Return the [x, y] coordinate for the center point of the cell that contains the specified text.  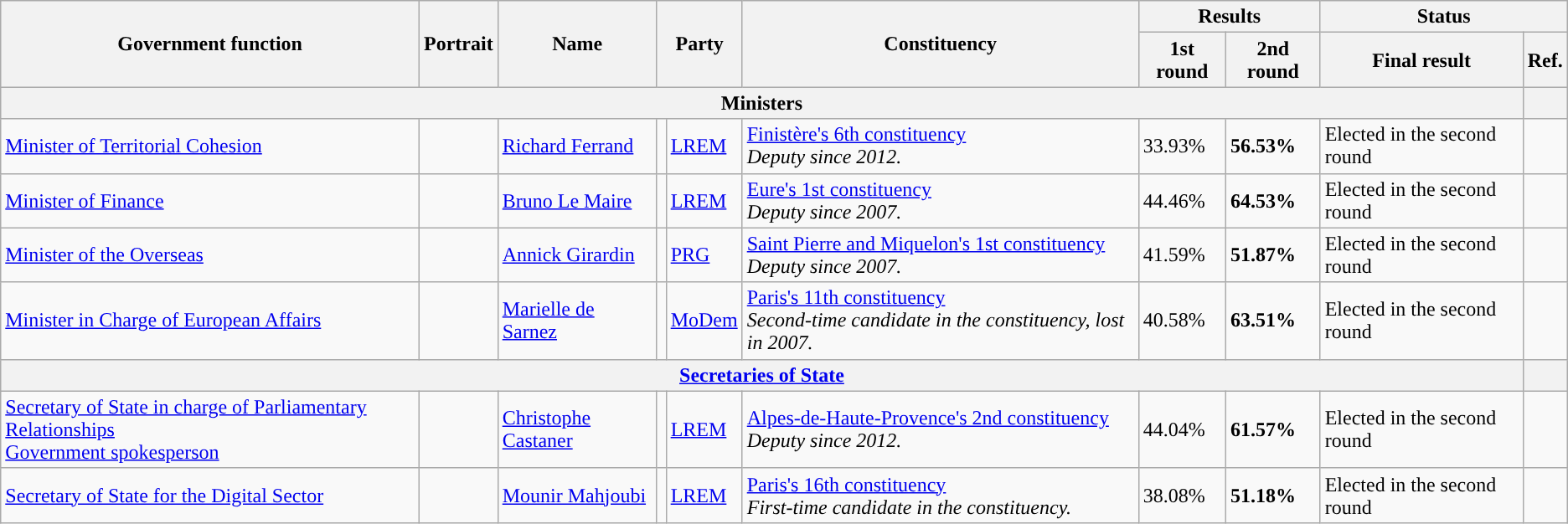
Party [699, 44]
Saint Pierre and Miquelon's 1st constituencyDeputy since 2007. [940, 254]
41.59% [1182, 254]
Secretary of State in charge of Parliamentary RelationshipsGovernment spokesperson [210, 429]
Results [1230, 17]
44.46% [1182, 201]
Richard Ferrand [577, 146]
Alpes-de-Haute-Provence's 2nd constituencyDeputy since 2012. [940, 429]
Minister of Finance [210, 201]
Marielle de Sarnez [577, 321]
Portrait [459, 44]
PRG [704, 254]
1st round [1182, 60]
Government function [210, 44]
Status [1444, 17]
2nd round [1273, 60]
33.93% [1182, 146]
Paris's 16th constituencyFirst-time candidate in the constituency. [940, 496]
51.87% [1273, 254]
Minister of the Overseas [210, 254]
Mounir Mahjoubi [577, 496]
Annick Girardin [577, 254]
40.58% [1182, 321]
Final result [1421, 60]
44.04% [1182, 429]
Eure's 1st constituencyDeputy since 2007. [940, 201]
Paris's 11th constituencySecond-time candidate in the constituency, lost in 2007. [940, 321]
Finistère's 6th constituencyDeputy since 2012. [940, 146]
Minister of Territorial Cohesion [210, 146]
51.18% [1273, 496]
64.53% [1273, 201]
Bruno Le Maire [577, 201]
Christophe Castaner [577, 429]
Secretary of State for the Digital Sector [210, 496]
Ministers [762, 103]
Constituency [940, 44]
61.57% [1273, 429]
Ref. [1545, 60]
Minister in Charge of European Affairs [210, 321]
Name [577, 44]
63.51% [1273, 321]
Secretaries of State [762, 375]
56.53% [1273, 146]
38.08% [1182, 496]
MoDem [704, 321]
